For the text-containing cell, return its midpoint in [x, y] coordinate format. 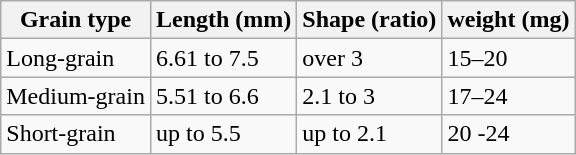
15–20 [508, 58]
Length (mm) [223, 20]
Long-grain [76, 58]
up to 5.5 [223, 134]
6.61 to 7.5 [223, 58]
Short-grain [76, 134]
Medium-grain [76, 96]
20 -24 [508, 134]
Shape (ratio) [370, 20]
Grain type [76, 20]
17–24 [508, 96]
weight (mg) [508, 20]
2.1 to 3 [370, 96]
over 3 [370, 58]
5.51 to 6.6 [223, 96]
up to 2.1 [370, 134]
